From the cell containing the given text, extract its center point as (X, Y) coordinate. 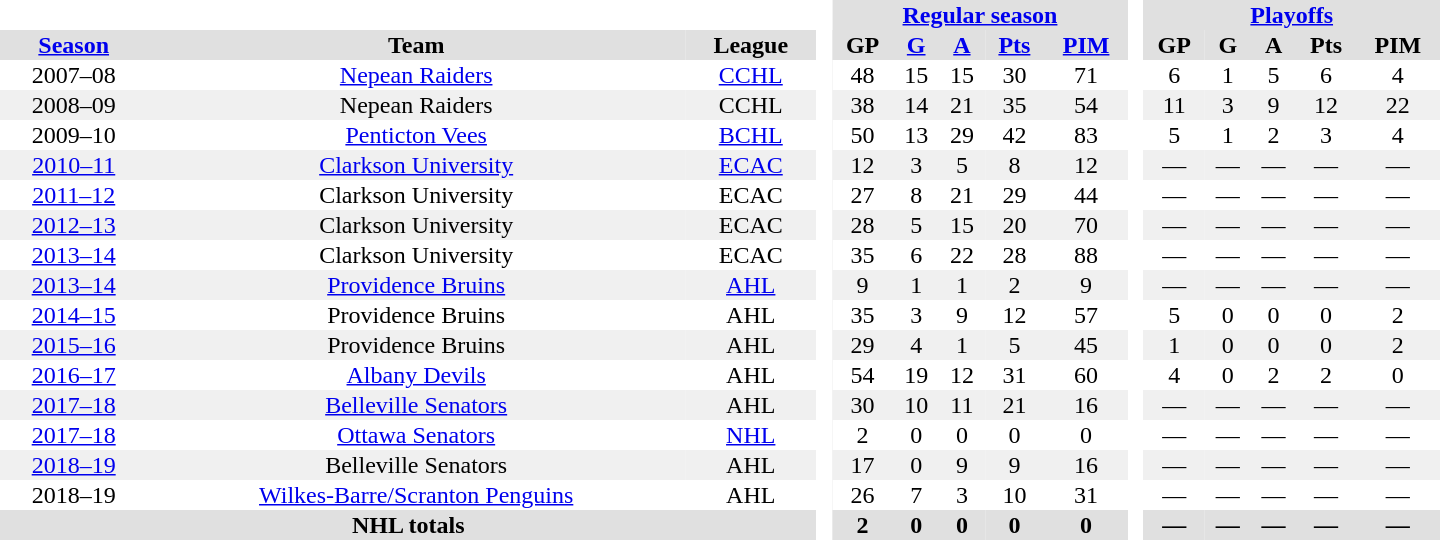
57 (1086, 315)
38 (863, 105)
83 (1086, 135)
NHL (751, 435)
44 (1086, 195)
2011–12 (74, 195)
2007–08 (74, 75)
27 (863, 195)
88 (1086, 255)
17 (863, 465)
7 (916, 495)
Penticton Vees (416, 135)
71 (1086, 75)
Team (416, 45)
20 (1014, 225)
45 (1086, 345)
2014–15 (74, 315)
2016–17 (74, 375)
2015–16 (74, 345)
Ottawa Senators (416, 435)
19 (916, 375)
70 (1086, 225)
2008–09 (74, 105)
Playoffs (1292, 15)
NHL totals (408, 525)
2012–13 (74, 225)
League (751, 45)
42 (1014, 135)
50 (863, 135)
Wilkes-Barre/Scranton Penguins (416, 495)
Season (74, 45)
26 (863, 495)
Regular season (980, 15)
2010–11 (74, 165)
BCHL (751, 135)
Albany Devils (416, 375)
13 (916, 135)
48 (863, 75)
2009–10 (74, 135)
14 (916, 105)
60 (1086, 375)
